Detect which cell encompasses the target text, then output its (x, y) center coordinate. 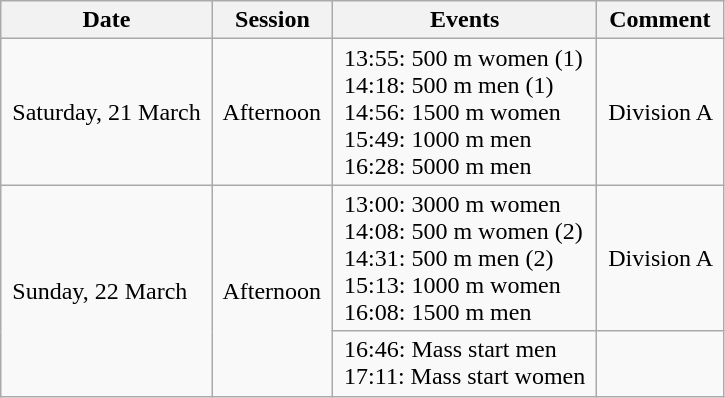
Comment (660, 20)
13:55: 500 m women (1) 14:18: 500 m men (1) 14:56: 1500 m women 15:49: 1000 m men 16:28: 5000 m men (465, 112)
Date (106, 20)
Session (272, 20)
Saturday, 21 March (106, 112)
16:46: Mass start men 17:11: Mass start women (465, 364)
Sunday, 22 March (106, 290)
13:00: 3000 m women 14:08: 500 m women (2) 14:31: 500 m men (2) 15:13: 1000 m women 16:08: 1500 m men (465, 258)
Events (465, 20)
